Pinpoint the cell where the given text exists, returning its [x, y] midpoint coordinate. 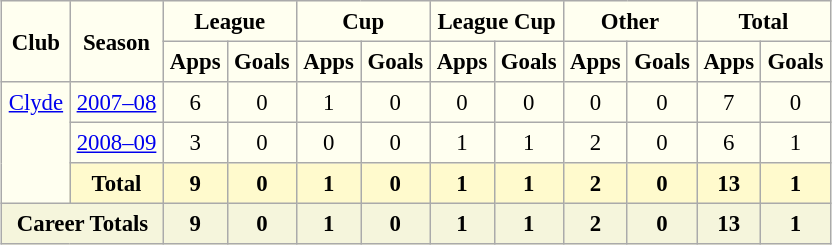
Other [630, 21]
Clyde [36, 143]
3 [195, 142]
2008–09 [116, 142]
Club [36, 42]
2007–08 [116, 102]
Season [116, 42]
Cup [362, 21]
League Cup [496, 21]
League [230, 21]
Career Totals [82, 223]
7 [729, 102]
